Return the (X, Y) coordinate for the center point of the cell that contains the specified text.  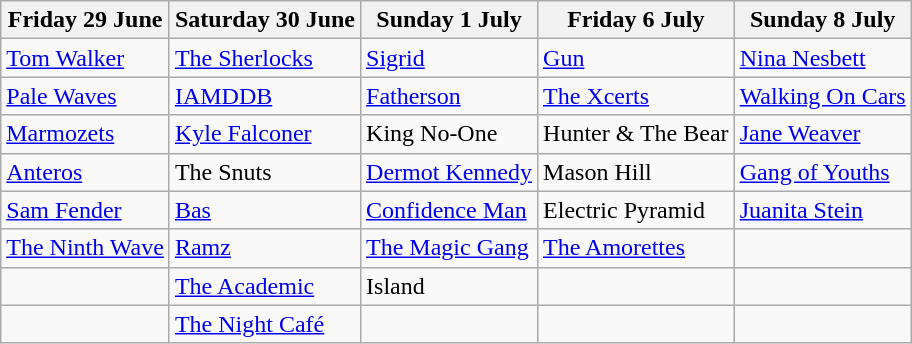
Gun (636, 58)
The Night Café (264, 324)
Bas (264, 210)
Hunter & The Bear (636, 134)
King No-One (450, 134)
Island (450, 286)
Mason Hill (636, 172)
Confidence Man (450, 210)
Nina Nesbett (822, 58)
Sam Fender (86, 210)
Marmozets (86, 134)
The Xcerts (636, 96)
IAMDDB (264, 96)
Gang of Youths (822, 172)
Kyle Falconer (264, 134)
Sunday 1 July (450, 20)
Walking On Cars (822, 96)
Friday 6 July (636, 20)
Friday 29 June (86, 20)
Dermot Kennedy (450, 172)
Saturday 30 June (264, 20)
The Magic Gang (450, 248)
Jane Weaver (822, 134)
The Snuts (264, 172)
Electric Pyramid (636, 210)
Pale Waves (86, 96)
Sigrid (450, 58)
Fatherson (450, 96)
The Amorettes (636, 248)
Juanita Stein (822, 210)
Anteros (86, 172)
The Ninth Wave (86, 248)
The Academic (264, 286)
Ramz (264, 248)
Sunday 8 July (822, 20)
Tom Walker (86, 58)
The Sherlocks (264, 58)
